Capture the cell that displays the provided text and extract its [x, y] central coordinate. 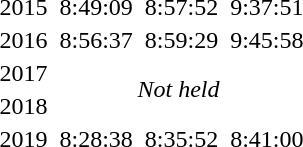
8:59:29 [181, 40]
8:56:37 [96, 40]
